From the cell containing the given text, extract its center point as (x, y) coordinate. 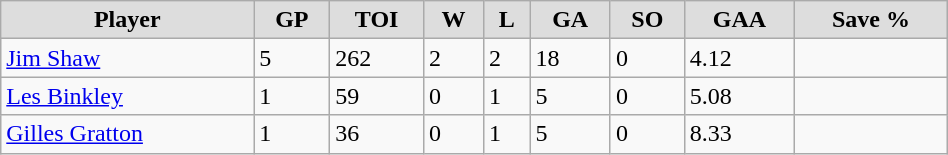
36 (377, 134)
59 (377, 96)
262 (377, 58)
GP (292, 20)
W (453, 20)
Les Binkley (128, 96)
SO (647, 20)
Save % (872, 20)
GA (570, 20)
Jim Shaw (128, 58)
8.33 (739, 134)
18 (570, 58)
L (506, 20)
TOI (377, 20)
GAA (739, 20)
5.08 (739, 96)
4.12 (739, 58)
Gilles Gratton (128, 134)
Player (128, 20)
